Locate the cell with the specified text and output its [X, Y] center coordinate. 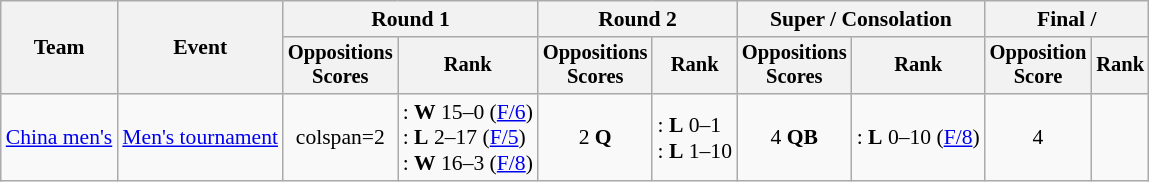
colspan=2 [340, 138]
4 QB [794, 138]
Final / [1067, 19]
Round 2 [638, 19]
Men's tournament [200, 138]
: W 15–0 (F/6): L 2–17 (F/5): W 16–3 (F/8) [468, 138]
Event [200, 48]
OppositionScore [1038, 66]
4 [1038, 138]
Round 1 [410, 19]
: L 0–1: L 1–10 [694, 138]
Super / Consolation [861, 19]
China men's [60, 138]
: L 0–10 (F/8) [918, 138]
Team [60, 48]
2 Q [596, 138]
